Output the [x, y] coordinate of the center of the cell containing the given text.  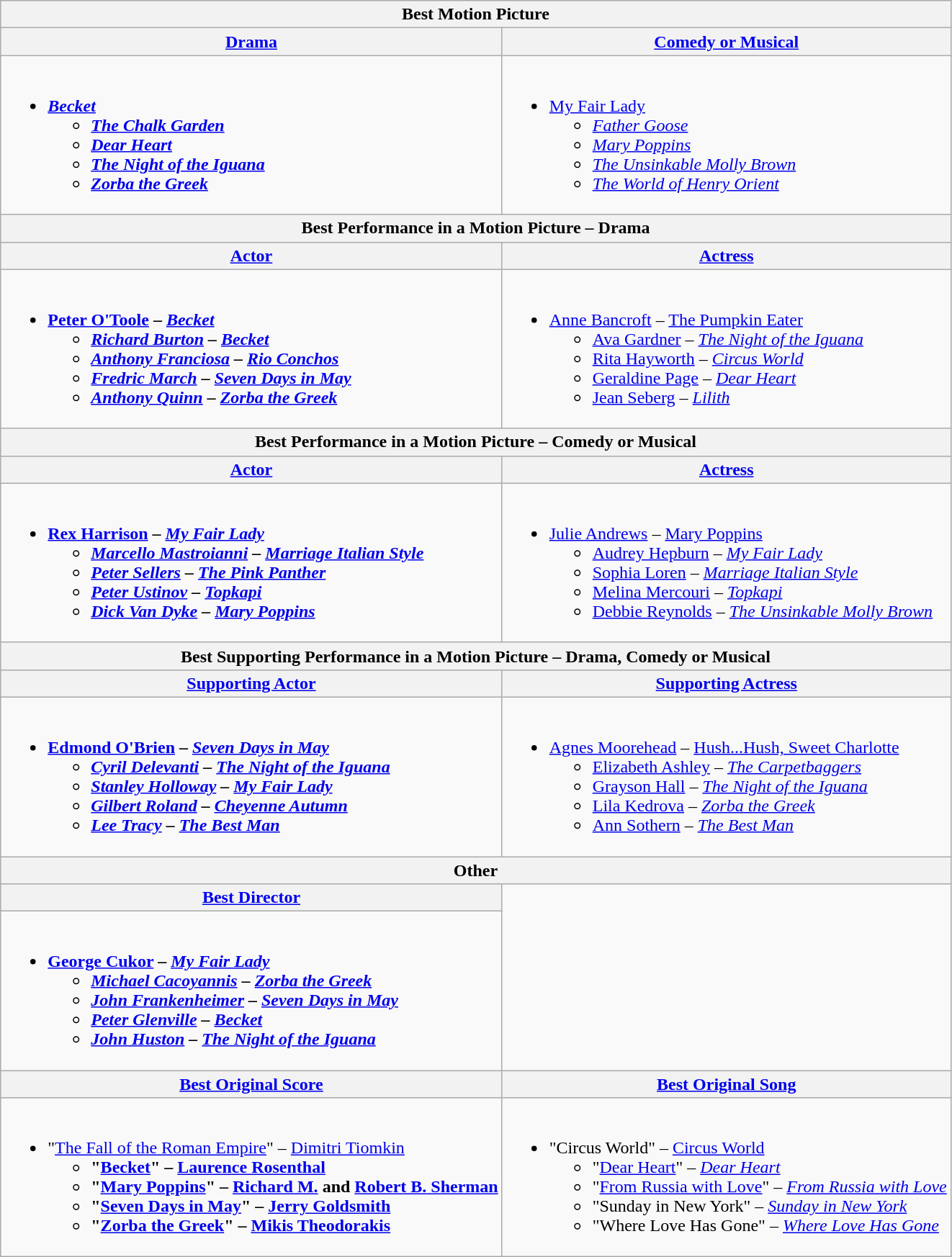
Other [476, 870]
Peter O'Toole – BecketRichard Burton – BecketAnthony Franciosa – Rio ConchosFredric March – Seven Days in MayAnthony Quinn – Zorba the Greek [251, 348]
BecketThe Chalk GardenDear HeartThe Night of the IguanaZorba the Greek [251, 135]
Anne Bancroft – The Pumpkin EaterAva Gardner – The Night of the IguanaRita Hayworth – Circus WorldGeraldine Page – Dear HeartJean Seberg – Lilith [726, 348]
Best Director [251, 898]
Supporting Actor [251, 683]
Supporting Actress [726, 683]
Best Motion Picture [476, 14]
Comedy or Musical [726, 42]
Best Performance in a Motion Picture – Drama [476, 228]
Best Supporting Performance in a Motion Picture – Drama, Comedy or Musical [476, 656]
Best Original Score [251, 1084]
Best Original Song [726, 1084]
My Fair LadyFather GooseMary PoppinsThe Unsinkable Molly BrownThe World of Henry Orient [726, 135]
Best Performance in a Motion Picture – Comedy or Musical [476, 442]
Drama [251, 42]
